Extract the [x, y] coordinate from the center of the cell holding the provided text.  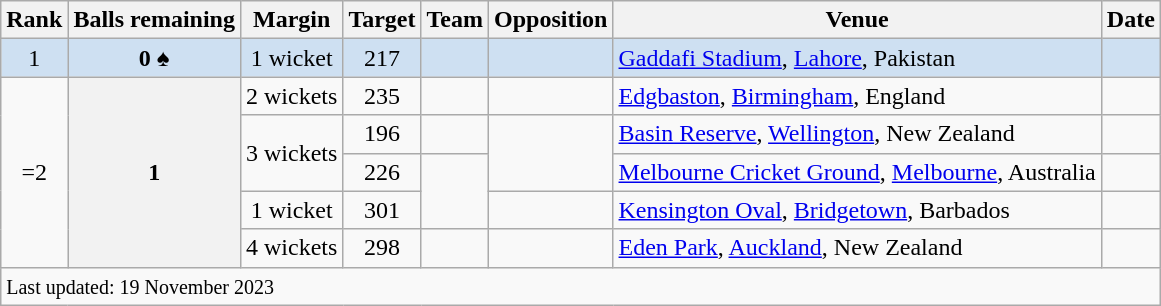
Rank [34, 20]
Edgbaston, Birmingham, England [857, 96]
Team [455, 20]
301 [382, 210]
Melbourne Cricket Ground, Melbourne, Australia [857, 172]
Date [1130, 20]
2 wickets [291, 96]
217 [382, 58]
Venue [857, 20]
Target [382, 20]
Last updated: 19 November 2023 [581, 286]
Gaddafi Stadium, Lahore, Pakistan [857, 58]
196 [382, 134]
Opposition [551, 20]
0 ♠ [154, 58]
226 [382, 172]
235 [382, 96]
Balls remaining [154, 20]
4 wickets [291, 248]
Margin [291, 20]
Kensington Oval, Bridgetown, Barbados [857, 210]
Basin Reserve, Wellington, New Zealand [857, 134]
Eden Park, Auckland, New Zealand [857, 248]
=2 [34, 172]
3 wickets [291, 153]
298 [382, 248]
